Return (x, y) of the center of cell containing provided text 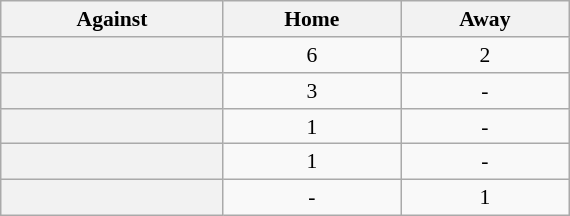
Home (312, 19)
2 (485, 55)
3 (312, 91)
Away (485, 19)
Against (112, 19)
6 (312, 55)
